Output the (x, y) coordinate of the center of the cell containing the given text.  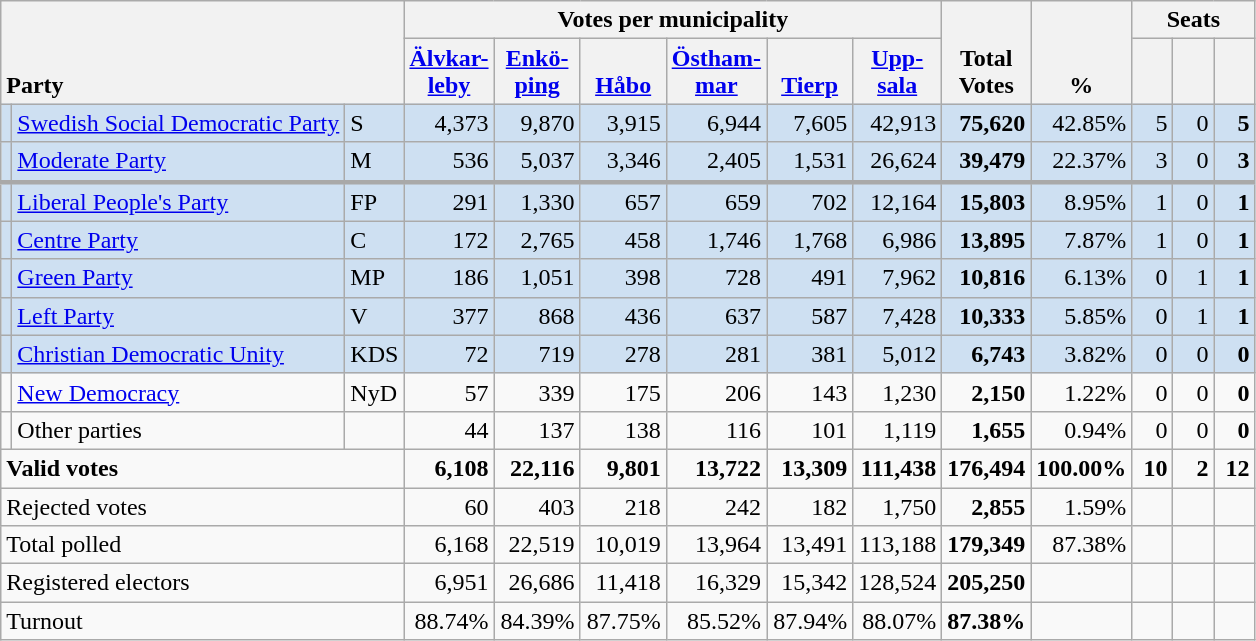
536 (449, 162)
Östham- mar (716, 72)
1,768 (810, 240)
NyD (374, 392)
12,164 (898, 202)
Swedish Social Democratic Party (178, 123)
1,750 (898, 507)
5,012 (898, 354)
100.00% (1082, 468)
6,743 (986, 354)
868 (537, 316)
2 (1194, 468)
Moderate Party (178, 162)
137 (537, 430)
42,913 (898, 123)
13,309 (810, 468)
Valid votes (202, 468)
2,855 (986, 507)
2,765 (537, 240)
15,803 (986, 202)
6,108 (449, 468)
Enkö- ping (537, 72)
6,944 (716, 123)
179,349 (986, 545)
Tierp (810, 72)
2,150 (986, 392)
6,168 (449, 545)
26,686 (537, 583)
1,051 (537, 278)
1,655 (986, 430)
88.07% (898, 621)
436 (623, 316)
278 (623, 354)
13,895 (986, 240)
0.94% (1082, 430)
4,373 (449, 123)
8.95% (1082, 202)
16,329 (716, 583)
1,531 (810, 162)
101 (810, 430)
172 (449, 240)
M (374, 162)
10 (1152, 468)
6,951 (449, 583)
206 (716, 392)
FP (374, 202)
1,746 (716, 240)
26,624 (898, 162)
1.22% (1082, 392)
6,986 (898, 240)
138 (623, 430)
% (1082, 52)
186 (449, 278)
7,605 (810, 123)
281 (716, 354)
176,494 (986, 468)
Total Votes (986, 52)
Liberal People's Party (178, 202)
V (374, 316)
C (374, 240)
398 (623, 278)
637 (716, 316)
491 (810, 278)
Left Party (178, 316)
702 (810, 202)
57 (449, 392)
87.75% (623, 621)
5,037 (537, 162)
Turnout (202, 621)
Registered electors (202, 583)
11,418 (623, 583)
Votes per municipality (673, 20)
42.85% (1082, 123)
1,230 (898, 392)
1.59% (1082, 507)
15,342 (810, 583)
3,346 (623, 162)
87.94% (810, 621)
44 (449, 430)
Håbo (623, 72)
9,870 (537, 123)
403 (537, 507)
10,019 (623, 545)
Green Party (178, 278)
111,438 (898, 468)
1,119 (898, 430)
143 (810, 392)
85.52% (716, 621)
3.82% (1082, 354)
291 (449, 202)
S (374, 123)
39,479 (986, 162)
9,801 (623, 468)
KDS (374, 354)
587 (810, 316)
22.37% (1082, 162)
7,428 (898, 316)
84.39% (537, 621)
116 (716, 430)
182 (810, 507)
13,491 (810, 545)
60 (449, 507)
381 (810, 354)
1,330 (537, 202)
2,405 (716, 162)
175 (623, 392)
3,915 (623, 123)
659 (716, 202)
Centre Party (178, 240)
5.85% (1082, 316)
22,519 (537, 545)
10,816 (986, 278)
Seats (1194, 20)
6.13% (1082, 278)
458 (623, 240)
72 (449, 354)
75,620 (986, 123)
377 (449, 316)
Upp- sala (898, 72)
Party (202, 52)
88.74% (449, 621)
Total polled (202, 545)
205,250 (986, 583)
22,116 (537, 468)
128,524 (898, 583)
242 (716, 507)
13,964 (716, 545)
New Democracy (178, 392)
MP (374, 278)
Älvkar- leby (449, 72)
13,722 (716, 468)
Christian Democratic Unity (178, 354)
10,333 (986, 316)
719 (537, 354)
218 (623, 507)
Other parties (178, 430)
Rejected votes (202, 507)
728 (716, 278)
7,962 (898, 278)
339 (537, 392)
113,188 (898, 545)
12 (1234, 468)
657 (623, 202)
7.87% (1082, 240)
